Identify which cell holds the provided text, then report its (X, Y) central coordinate. 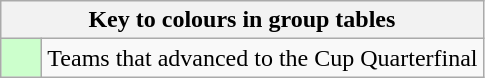
Teams that advanced to the Cup Quarterfinal (262, 58)
Key to colours in group tables (242, 20)
